Pinpoint the cell where the given text exists, returning its (X, Y) midpoint coordinate. 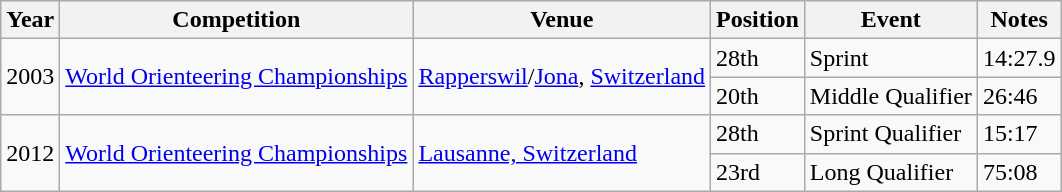
Position (758, 20)
2003 (30, 77)
23rd (758, 172)
Venue (562, 20)
Notes (1019, 20)
Competition (236, 20)
Event (890, 20)
75:08 (1019, 172)
14:27.9 (1019, 58)
Sprint (890, 58)
Sprint Qualifier (890, 134)
Year (30, 20)
Long Qualifier (890, 172)
Lausanne, Switzerland (562, 153)
Middle Qualifier (890, 96)
20th (758, 96)
2012 (30, 153)
26:46 (1019, 96)
Rapperswil/Jona, Switzerland (562, 77)
15:17 (1019, 134)
